For the text-containing cell, return its midpoint in (X, Y) coordinate format. 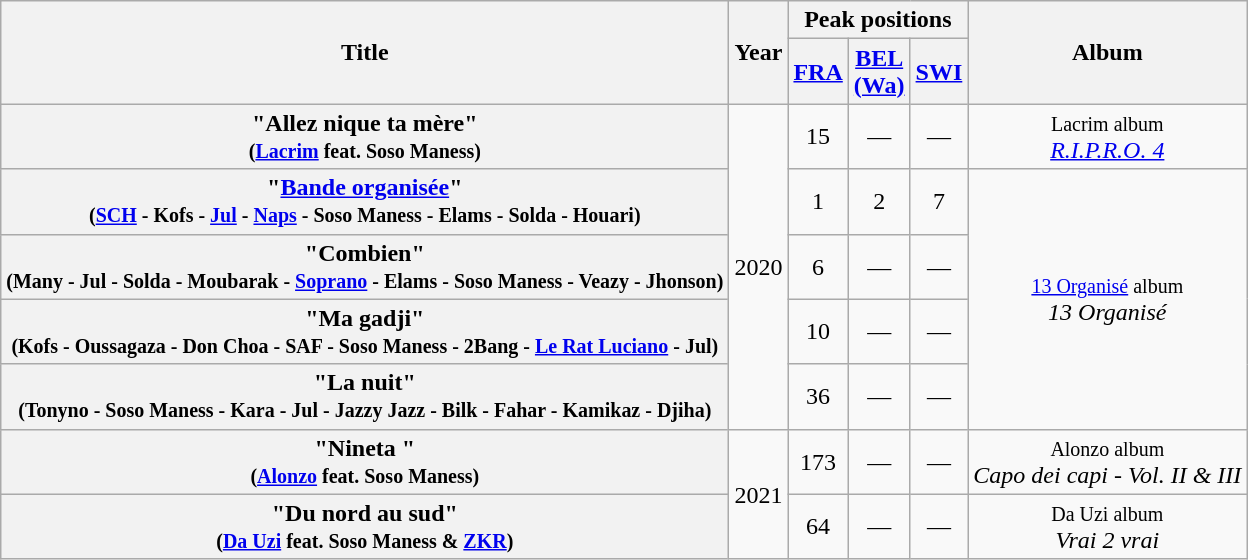
"Ma gadji"(Kofs - Oussagaza - Don Choa - SAF - Soso Maness - 2Bang - Le Rat Luciano - Jul) (365, 332)
"Du nord au sud"(Da Uzi feat. Soso Maness & ZKR) (365, 526)
"La nuit"(Tonyno - Soso Maness - Kara - Jul - Jazzy Jazz - Bilk - Fahar - Kamikaz - Djiha) (365, 396)
Album (1108, 52)
1 (818, 202)
Lacrim albumR.I.P.R.O. 4 (1108, 136)
"Nineta "(Alonzo feat. Soso Maness) (365, 462)
173 (818, 462)
FRA (818, 72)
SWI (939, 72)
"Bande organisée"(SCH - Kofs - Jul - Naps - Soso Maness - Elams - Solda - Houari) (365, 202)
Peak positions (878, 20)
Da Uzi albumVrai 2 vrai (1108, 526)
64 (818, 526)
10 (818, 332)
6 (818, 266)
2021 (758, 494)
"Allez nique ta mère"(Lacrim feat. Soso Maness) (365, 136)
Year (758, 52)
Title (365, 52)
2020 (758, 266)
7 (939, 202)
36 (818, 396)
Alonzo albumCapo dei capi - Vol. II & III (1108, 462)
"Combien"(Many - Jul - Solda - Moubarak - Soprano - Elams - Soso Maness - Veazy - Jhonson) (365, 266)
15 (818, 136)
13 Organisé album13 Organisé (1108, 299)
BEL (Wa) (879, 72)
2 (879, 202)
